Find where the given text appears and provide that cell's center as (X, Y) coordinate. 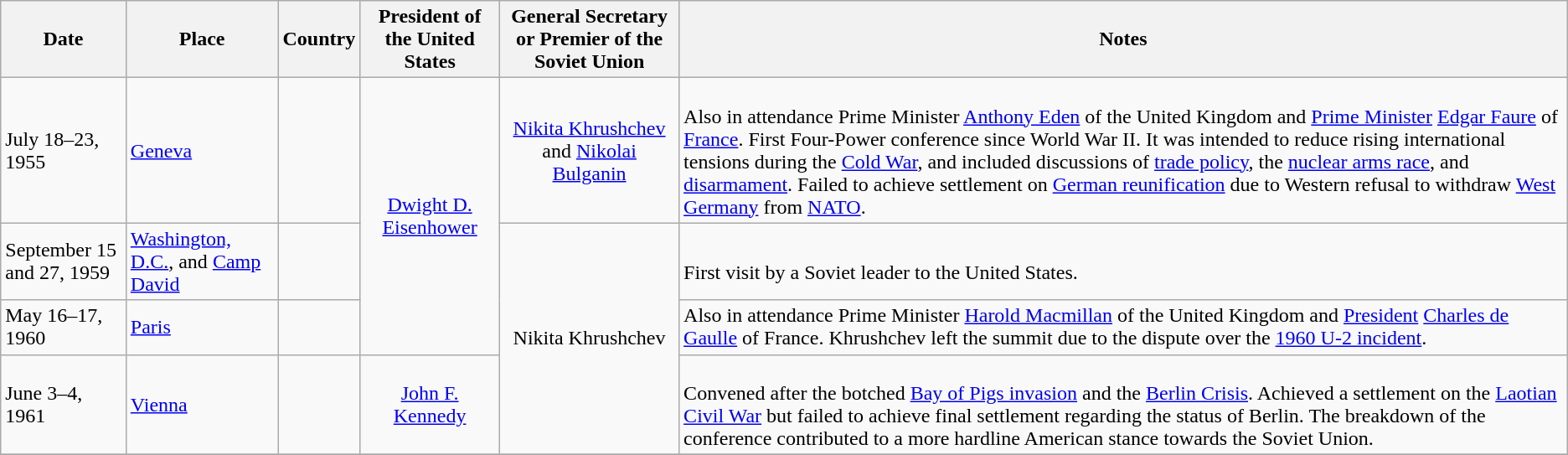
June 3–4, 1961 (64, 404)
May 16–17, 1960 (64, 327)
Notes (1124, 39)
September 15 and 27, 1959 (64, 261)
General Secretary or Premier of the Soviet Union (590, 39)
Nikita Khrushchev and Nikolai Bulganin (590, 151)
Paris (202, 327)
First visit by a Soviet leader to the United States. (1124, 261)
President of the United States (431, 39)
Date (64, 39)
Washington, D.C., and Camp David (202, 261)
Dwight D. Eisenhower (431, 216)
Place (202, 39)
Geneva (202, 151)
Vienna (202, 404)
John F. Kennedy (431, 404)
Country (319, 39)
Nikita Khrushchev (590, 339)
July 18–23, 1955 (64, 151)
